Identify which cell holds the provided text, then report its [x, y] central coordinate. 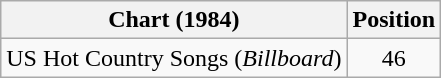
Chart (1984) [174, 20]
US Hot Country Songs (Billboard) [174, 58]
Position [394, 20]
46 [394, 58]
